Pinpoint the cell where the given text exists, returning its [x, y] midpoint coordinate. 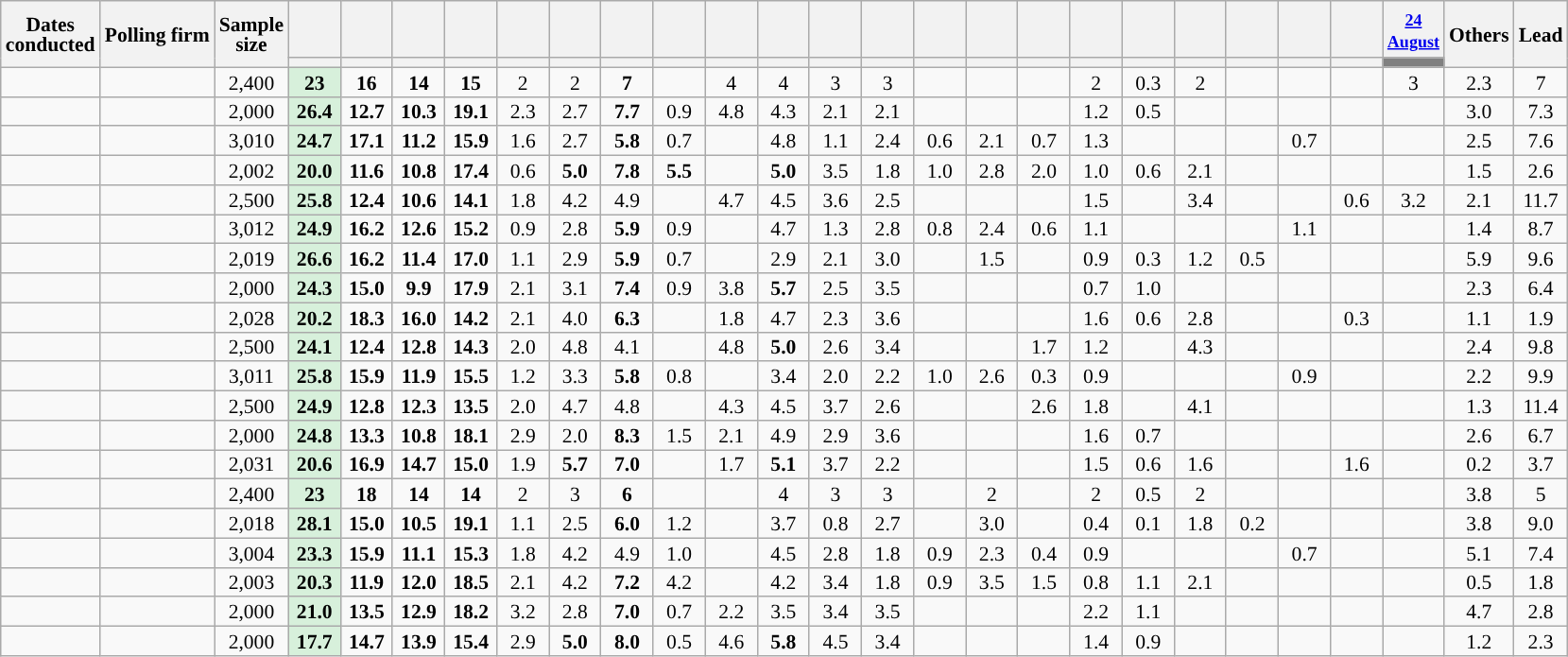
6 [628, 493]
Others [1479, 34]
24.3 [314, 287]
4.6 [732, 641]
18.2 [471, 613]
13.3 [367, 435]
8.7 [1541, 229]
11.1 [418, 552]
9.6 [1541, 259]
4.0 [575, 318]
Datesconducted [51, 34]
8.0 [628, 641]
3,012 [251, 229]
20.6 [314, 465]
10.6 [418, 200]
18.1 [471, 435]
17.1 [367, 142]
20.3 [314, 582]
15.2 [471, 229]
23.3 [314, 552]
6.0 [628, 524]
12.9 [418, 613]
18.3 [367, 318]
20.0 [314, 170]
11.7 [1541, 200]
12.3 [418, 406]
2,028 [251, 318]
3.3 [575, 376]
12.0 [418, 582]
24August [1414, 29]
7.6 [1541, 142]
11.2 [418, 142]
15.3 [471, 552]
26.6 [314, 259]
14.1 [471, 200]
14.3 [471, 346]
6.4 [1541, 287]
2,003 [251, 582]
7.7 [628, 112]
7.8 [628, 170]
18 [367, 493]
8.3 [628, 435]
12.6 [418, 229]
6.3 [628, 318]
28.1 [314, 524]
2,019 [251, 259]
21.0 [314, 613]
15.4 [471, 641]
3,011 [251, 376]
5.5 [679, 170]
16.9 [367, 465]
15 [471, 81]
17.7 [314, 641]
9.0 [1541, 524]
2,031 [251, 465]
Lead [1541, 34]
10.5 [418, 524]
14.2 [471, 318]
24.7 [314, 142]
15.5 [471, 376]
13.9 [418, 641]
Polling firm [157, 34]
18.5 [471, 582]
20.2 [314, 318]
6.7 [1541, 435]
Samplesize [251, 34]
26.4 [314, 112]
0.1 [1147, 524]
17.0 [471, 259]
11.6 [367, 170]
17.9 [471, 287]
7.3 [1541, 112]
3.1 [575, 287]
2,002 [251, 170]
7.2 [628, 582]
24.8 [314, 435]
5 [1541, 493]
12.7 [367, 112]
3,010 [251, 142]
10.3 [418, 112]
16.0 [418, 318]
17.4 [471, 170]
16 [367, 81]
3,004 [251, 552]
2,018 [251, 524]
9.8 [1541, 346]
24.1 [314, 346]
